Return (X, Y) of the center of cell containing provided text 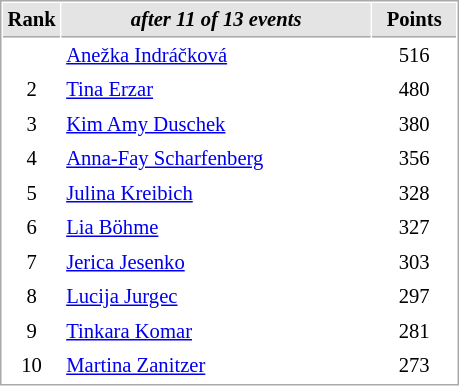
Julina Kreibich (216, 194)
after 11 of 13 events (216, 20)
8 (32, 296)
7 (32, 262)
Martina Zanitzer (216, 366)
4 (32, 158)
303 (414, 262)
Lucija Jurgec (216, 296)
6 (32, 228)
Tina Erzar (216, 90)
516 (414, 56)
Anežka Indráčková (216, 56)
380 (414, 124)
3 (32, 124)
328 (414, 194)
273 (414, 366)
297 (414, 296)
Kim Amy Duschek (216, 124)
Tinkara Komar (216, 332)
Lia Böhme (216, 228)
2 (32, 90)
480 (414, 90)
Rank (32, 20)
10 (32, 366)
Points (414, 20)
Jerica Jesenko (216, 262)
9 (32, 332)
Anna-Fay Scharfenberg (216, 158)
327 (414, 228)
356 (414, 158)
281 (414, 332)
5 (32, 194)
